Return the (X, Y) coordinate for the center point of the cell that contains the specified text.  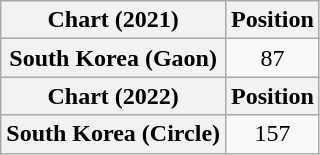
157 (273, 134)
Chart (2021) (114, 20)
South Korea (Gaon) (114, 58)
87 (273, 58)
Chart (2022) (114, 96)
South Korea (Circle) (114, 134)
